For the text-containing cell, return its midpoint in [x, y] coordinate format. 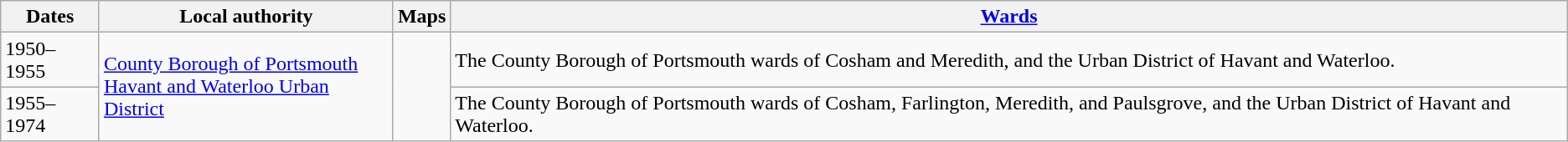
Maps [421, 17]
Wards [1008, 17]
Dates [50, 17]
The County Borough of Portsmouth wards of Cosham, Farlington, Meredith, and Paulsgrove, and the Urban District of Havant and Waterloo. [1008, 114]
1950–1955 [50, 60]
1955–1974 [50, 114]
Local authority [246, 17]
County Borough of PortsmouthHavant and Waterloo Urban District [246, 87]
The County Borough of Portsmouth wards of Cosham and Meredith, and the Urban District of Havant and Waterloo. [1008, 60]
